From the cell containing the given text, extract its center point as [x, y] coordinate. 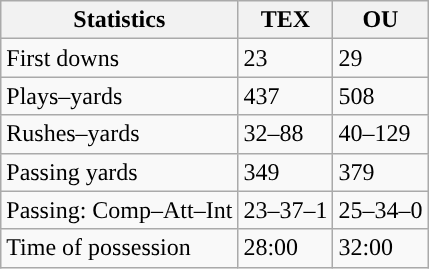
Rushes–yards [120, 134]
40–129 [380, 134]
Plays–yards [120, 96]
32–88 [286, 134]
379 [380, 172]
508 [380, 96]
23 [286, 58]
29 [380, 58]
Passing yards [120, 172]
437 [286, 96]
TEX [286, 20]
32:00 [380, 248]
Time of possession [120, 248]
23–37–1 [286, 210]
Passing: Comp–Att–Int [120, 210]
25–34–0 [380, 210]
Statistics [120, 20]
OU [380, 20]
349 [286, 172]
First downs [120, 58]
28:00 [286, 248]
